Identify which cell holds the provided text, then report its (X, Y) central coordinate. 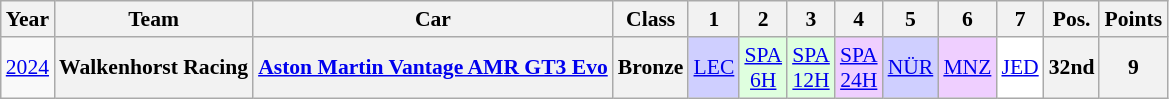
Aston Martin Vantage AMR GT3 Evo (433, 68)
1 (714, 19)
5 (911, 19)
Pos. (1072, 19)
Walkenhorst Racing (154, 68)
Points (1133, 19)
MNZ (967, 68)
7 (1020, 19)
2 (763, 19)
Team (154, 19)
Class (651, 19)
SPA24H (859, 68)
SPA6H (763, 68)
2024 (28, 68)
Car (433, 19)
SPA12H (811, 68)
4 (859, 19)
Bronze (651, 68)
LEC (714, 68)
9 (1133, 68)
6 (967, 19)
NÜR (911, 68)
JED (1020, 68)
3 (811, 19)
32nd (1072, 68)
Year (28, 19)
